Extract the (x, y) coordinate from the center of the cell holding the provided text.  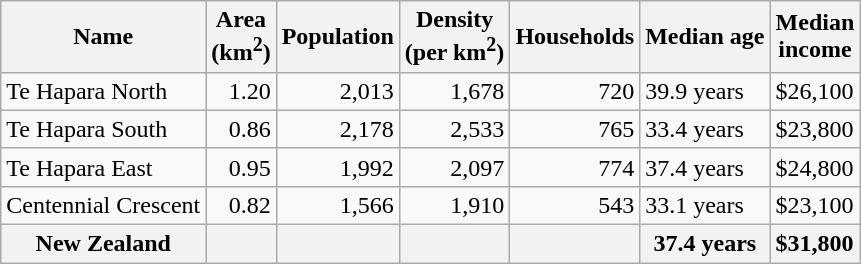
765 (575, 129)
720 (575, 91)
Te Hapara East (104, 167)
$24,800 (815, 167)
New Zealand (104, 244)
$23,800 (815, 129)
0.86 (241, 129)
Te Hapara South (104, 129)
$26,100 (815, 91)
1,566 (338, 205)
Name (104, 37)
Te Hapara North (104, 91)
Area(km2) (241, 37)
Population (338, 37)
Median age (705, 37)
1,992 (338, 167)
1.20 (241, 91)
2,097 (454, 167)
774 (575, 167)
33.4 years (705, 129)
39.9 years (705, 91)
$23,100 (815, 205)
$31,800 (815, 244)
2,533 (454, 129)
2,013 (338, 91)
1,910 (454, 205)
Medianincome (815, 37)
Households (575, 37)
543 (575, 205)
0.95 (241, 167)
1,678 (454, 91)
0.82 (241, 205)
33.1 years (705, 205)
Density(per km2) (454, 37)
Centennial Crescent (104, 205)
2,178 (338, 129)
